From the cell containing the given text, extract its center point as (X, Y) coordinate. 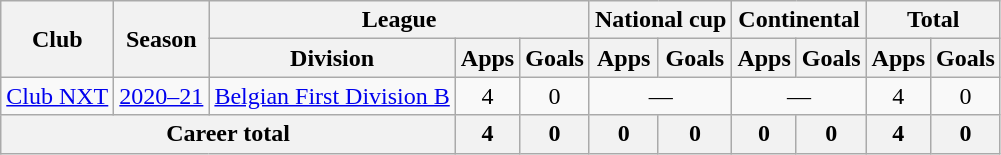
Total (933, 20)
Club (58, 39)
Division (332, 58)
Club NXT (58, 96)
National cup (660, 20)
Career total (228, 134)
2020–21 (162, 96)
League (400, 20)
Belgian First Division B (332, 96)
Season (162, 39)
Continental (799, 20)
